Return the (x, y) coordinate for the center point of the cell that contains the specified text.  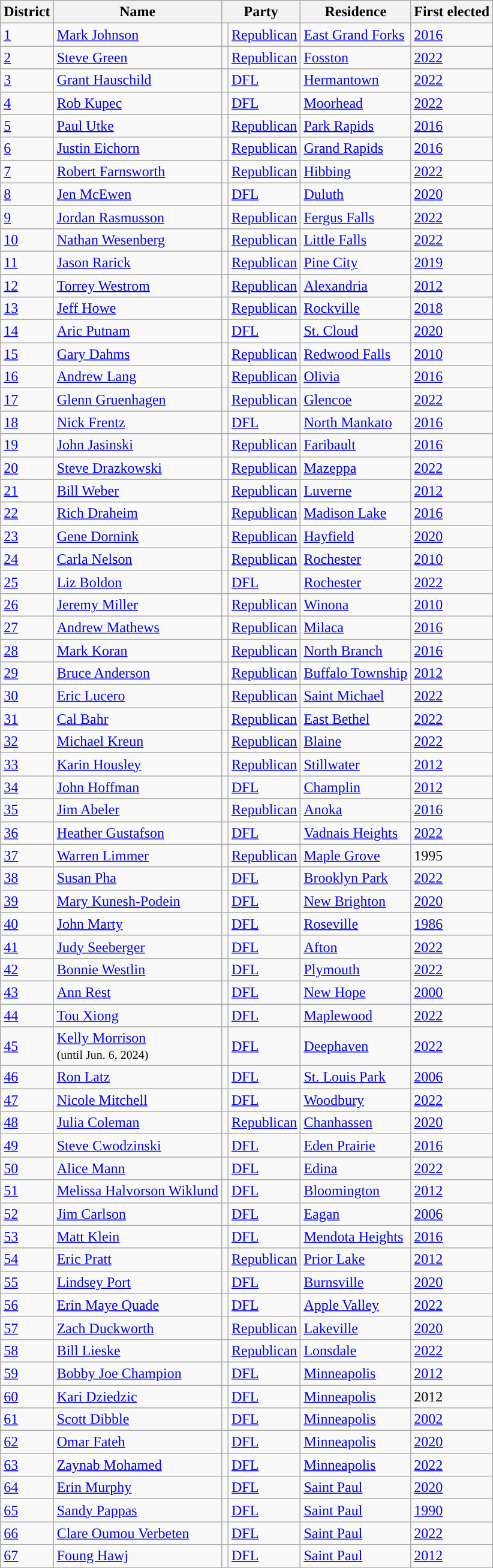
Torrey Westrom (137, 286)
Redwood Falls (356, 354)
5 (27, 126)
2018 (452, 309)
Anoka (356, 810)
Blaine (356, 742)
6 (27, 149)
Eric Pratt (137, 1259)
Jeff Howe (137, 309)
Steve Drazkowski (137, 468)
Lakeville (356, 1328)
Bill Weber (137, 491)
Bonnie Westlin (137, 969)
40 (27, 924)
Bruce Anderson (137, 673)
13 (27, 309)
Hayfield (356, 536)
Melissa Halvorson Wiklund (137, 1191)
Gene Dornink (137, 536)
Omar Fateh (137, 1442)
42 (27, 969)
1 (27, 35)
Foung Hawj (137, 1556)
Fosston (356, 58)
25 (27, 582)
24 (27, 559)
Susan Pha (137, 878)
Jordan Rasmusson (137, 217)
Grand Rapids (356, 149)
50 (27, 1168)
Jim Abeler (137, 810)
Stillwater (356, 765)
Plymouth (356, 969)
Cal Bahr (137, 719)
Maplewood (356, 1016)
1990 (452, 1510)
54 (27, 1259)
20 (27, 468)
Paul Utke (137, 126)
Nathan Wesenberg (137, 240)
Aric Putnam (137, 331)
Glencoe (356, 400)
Zach Duckworth (137, 1328)
4 (27, 103)
Mark Johnson (137, 35)
Ron Latz (137, 1077)
Kari Dziedzic (137, 1397)
Fergus Falls (356, 217)
Hermantown (356, 80)
East Grand Forks (356, 35)
16 (27, 377)
34 (27, 787)
Nick Frentz (137, 422)
29 (27, 673)
Woodbury (356, 1100)
Karin Housley (137, 765)
67 (27, 1556)
Liz Boldon (137, 582)
St. Cloud (356, 331)
Andrew Mathews (137, 627)
Warren Limmer (137, 856)
62 (27, 1442)
30 (27, 696)
Milaca (356, 627)
North Mankato (356, 422)
49 (27, 1146)
35 (27, 810)
Champlin (356, 787)
Steve Green (137, 58)
Jeremy Miller (137, 605)
Zaynab Mohamed (137, 1465)
Eric Lucero (137, 696)
Julia Coleman (137, 1123)
56 (27, 1305)
23 (27, 536)
28 (27, 650)
9 (27, 217)
48 (27, 1123)
Gary Dahms (137, 354)
Residence (356, 12)
Kelly Morrison(until Jun. 6, 2024) (137, 1046)
Little Falls (356, 240)
37 (27, 856)
12 (27, 286)
64 (27, 1488)
Sandy Pappas (137, 1510)
Eagan (356, 1214)
John Jasinski (137, 445)
Justin Eichorn (137, 149)
47 (27, 1100)
31 (27, 719)
38 (27, 878)
46 (27, 1077)
Name (137, 12)
58 (27, 1351)
Bloomington (356, 1191)
Andrew Lang (137, 377)
Pine City (356, 262)
7 (27, 171)
Michael Kreun (137, 742)
Luverne (356, 491)
1986 (452, 924)
Moorhead (356, 103)
Bill Lieske (137, 1351)
Bobby Joe Champion (137, 1373)
45 (27, 1046)
61 (27, 1419)
Judy Seeberger (137, 947)
First elected (452, 12)
2000 (452, 992)
26 (27, 605)
Faribault (356, 445)
Carla Nelson (137, 559)
Alexandria (356, 286)
Olivia (356, 377)
59 (27, 1373)
32 (27, 742)
Hibbing (356, 171)
65 (27, 1510)
Mendota Heights (356, 1237)
Robert Farnsworth (137, 171)
15 (27, 354)
Jen McEwen (137, 194)
Eden Prairie (356, 1146)
Rockville (356, 309)
Edina (356, 1168)
14 (27, 331)
Lindsey Port (137, 1282)
Deephaven (356, 1046)
Maple Grove (356, 856)
27 (27, 627)
41 (27, 947)
53 (27, 1237)
Buffalo Township (356, 673)
Ann Rest (137, 992)
Matt Klein (137, 1237)
Erin Murphy (137, 1488)
Scott Dibble (137, 1419)
John Marty (137, 924)
Duluth (356, 194)
Mazeppa (356, 468)
52 (27, 1214)
North Branch (356, 650)
Clare Oumou Verbeten (137, 1533)
10 (27, 240)
Madison Lake (356, 513)
63 (27, 1465)
East Bethel (356, 719)
19 (27, 445)
Chanhassen (356, 1123)
44 (27, 1016)
New Hope (356, 992)
2002 (452, 1419)
57 (27, 1328)
Winona (356, 605)
21 (27, 491)
Prior Lake (356, 1259)
Alice Mann (137, 1168)
District (27, 12)
Mark Koran (137, 650)
John Hoffman (137, 787)
Jason Rarick (137, 262)
1995 (452, 856)
Mary Kunesh-Podein (137, 901)
St. Louis Park (356, 1077)
Heather Gustafson (137, 833)
Lonsdale (356, 1351)
60 (27, 1397)
2 (27, 58)
18 (27, 422)
Brooklyn Park (356, 878)
Rich Draheim (137, 513)
8 (27, 194)
New Brighton (356, 901)
Vadnais Heights (356, 833)
43 (27, 992)
Nicole Mitchell (137, 1100)
33 (27, 765)
Saint Michael (356, 696)
2019 (452, 262)
Tou Xiong (137, 1016)
Roseville (356, 924)
66 (27, 1533)
Grant Hauschild (137, 80)
Rob Kupec (137, 103)
Glenn Gruenhagen (137, 400)
Park Rapids (356, 126)
51 (27, 1191)
3 (27, 80)
11 (27, 262)
36 (27, 833)
Party (260, 12)
Apple Valley (356, 1305)
39 (27, 901)
17 (27, 400)
Erin Maye Quade (137, 1305)
55 (27, 1282)
22 (27, 513)
Steve Cwodzinski (137, 1146)
Jim Carlson (137, 1214)
Burnsville (356, 1282)
Afton (356, 947)
